Search for the cell housing the specified text and yield its [x, y] center coordinate. 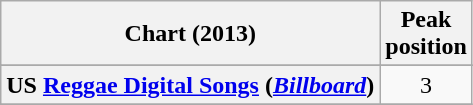
Chart (2013) [190, 34]
US Reggae Digital Songs (Billboard) [190, 85]
Peakposition [426, 34]
3 [426, 85]
